Detect which cell encompasses the target text, then output its [x, y] center coordinate. 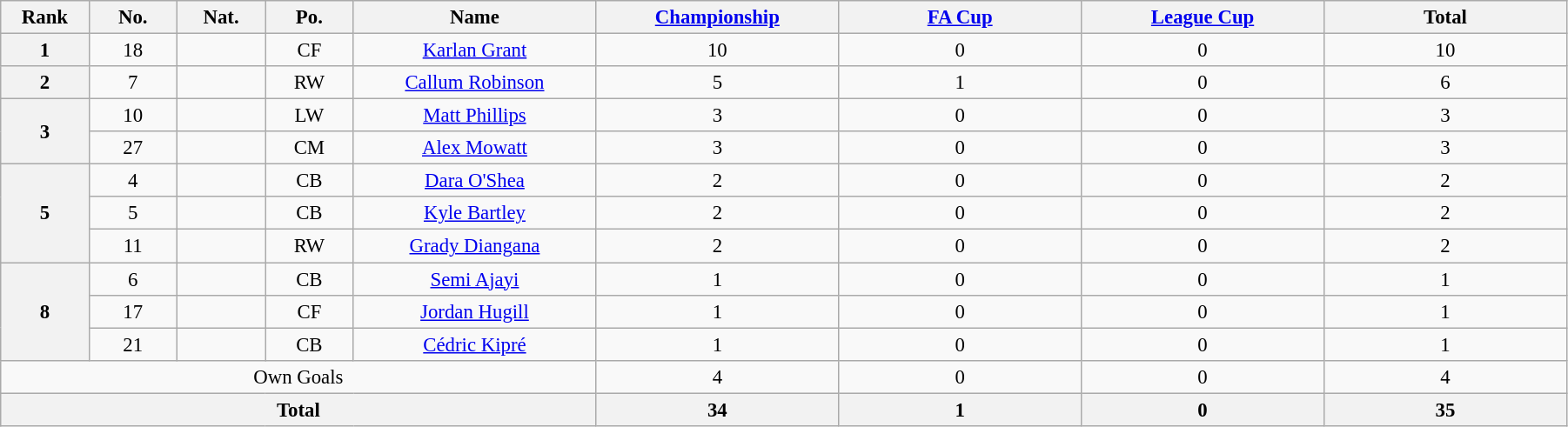
Kyle Bartley [475, 213]
Alex Mowatt [475, 148]
LW [310, 116]
35 [1444, 410]
Cédric Kipré [475, 344]
34 [717, 410]
Own Goals [298, 377]
League Cup [1203, 17]
Grady Diangana [475, 246]
17 [132, 311]
Semi Ajayi [475, 279]
Jordan Hugill [475, 311]
Rank [45, 17]
Dara O'Shea [475, 181]
Nat. [221, 17]
21 [132, 344]
CM [310, 148]
Po. [310, 17]
Championship [717, 17]
Name [475, 17]
8 [45, 311]
FA Cup [961, 17]
Callum Robinson [475, 83]
Matt Phillips [475, 116]
Karlan Grant [475, 50]
27 [132, 148]
18 [132, 50]
No. [132, 17]
11 [132, 246]
7 [132, 83]
